Return [x, y] of the center of cell containing provided text 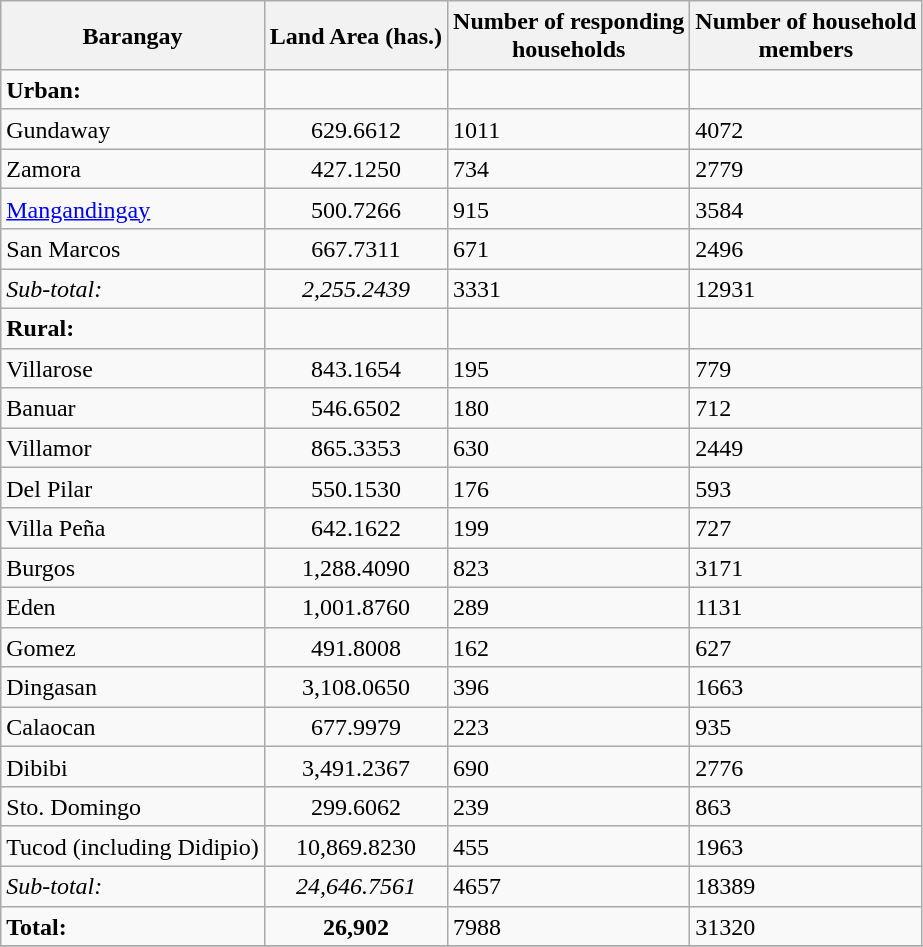
396 [569, 687]
1,288.4090 [356, 568]
915 [569, 209]
12931 [806, 289]
299.6062 [356, 807]
779 [806, 368]
823 [569, 568]
935 [806, 727]
2776 [806, 767]
630 [569, 448]
671 [569, 249]
546.6502 [356, 408]
San Marcos [133, 249]
Dingasan [133, 687]
18389 [806, 886]
500.7266 [356, 209]
Calaocan [133, 727]
1011 [569, 129]
690 [569, 767]
593 [806, 488]
4072 [806, 129]
289 [569, 607]
712 [806, 408]
2,255.2439 [356, 289]
2449 [806, 448]
Eden [133, 607]
3,108.0650 [356, 687]
Banuar [133, 408]
Land Area (has.) [356, 36]
223 [569, 727]
4657 [569, 886]
Number of householdmembers [806, 36]
162 [569, 647]
239 [569, 807]
Barangay [133, 36]
Urban: [133, 89]
31320 [806, 926]
427.1250 [356, 169]
195 [569, 368]
1131 [806, 607]
2779 [806, 169]
Gomez [133, 647]
180 [569, 408]
Del Pilar [133, 488]
Zamora [133, 169]
Mangandingay [133, 209]
Number of respondinghouseholds [569, 36]
Total: [133, 926]
Sto. Domingo [133, 807]
3,491.2367 [356, 767]
455 [569, 846]
1,001.8760 [356, 607]
199 [569, 528]
2496 [806, 249]
Tucod (including Didipio) [133, 846]
727 [806, 528]
176 [569, 488]
550.1530 [356, 488]
734 [569, 169]
Villamor [133, 448]
677.9979 [356, 727]
642.1622 [356, 528]
3584 [806, 209]
7988 [569, 926]
629.6612 [356, 129]
Burgos [133, 568]
1663 [806, 687]
Rural: [133, 328]
1963 [806, 846]
865.3353 [356, 448]
627 [806, 647]
863 [806, 807]
Dibibi [133, 767]
10,869.8230 [356, 846]
Gundaway [133, 129]
3171 [806, 568]
26,902 [356, 926]
3331 [569, 289]
843.1654 [356, 368]
24,646.7561 [356, 886]
491.8008 [356, 647]
667.7311 [356, 249]
Villarose [133, 368]
Villa Peña [133, 528]
